Identify which cell holds the provided text, then report its [x, y] central coordinate. 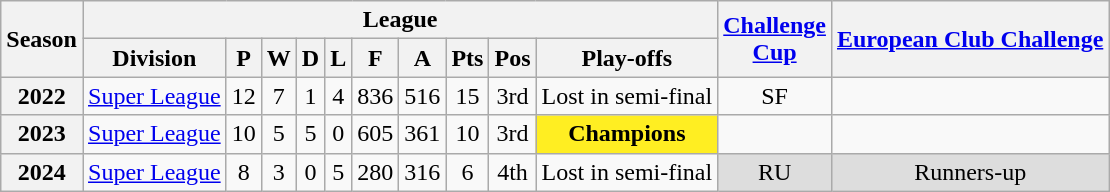
2024 [42, 172]
L [338, 58]
RU [775, 172]
280 [376, 172]
316 [422, 172]
15 [468, 96]
605 [376, 134]
Season [42, 39]
Champions [627, 134]
Pts [468, 58]
D [310, 58]
ChallengeCup [775, 39]
F [376, 58]
3 [278, 172]
361 [422, 134]
2023 [42, 134]
Play-offs [627, 58]
W [278, 58]
8 [244, 172]
League [400, 20]
4 [338, 96]
516 [422, 96]
836 [376, 96]
4th [512, 172]
2022 [42, 96]
Division [154, 58]
Runners-up [970, 172]
7 [278, 96]
1 [310, 96]
12 [244, 96]
P [244, 58]
6 [468, 172]
SF [775, 96]
Pos [512, 58]
European Club Challenge [970, 39]
A [422, 58]
